Provide the (x, y) coordinate of the cell's center where the given text is located.  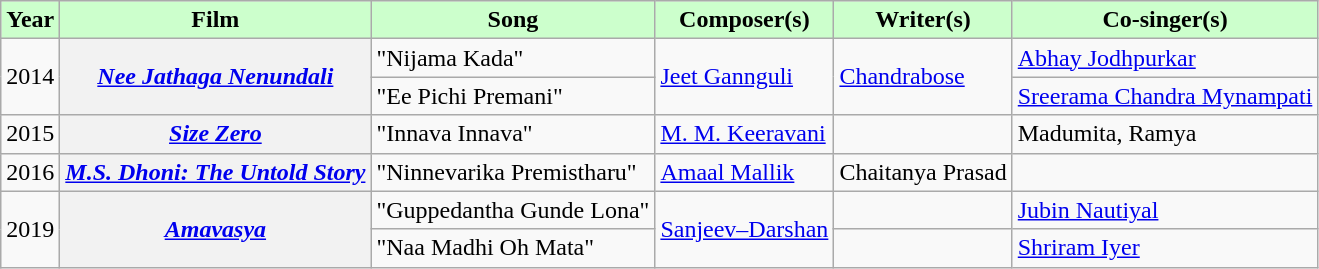
2016 (30, 172)
"Naa Madhi Oh Mata" (513, 248)
Nee Jathaga Nenundali (216, 77)
Co-singer(s) (1165, 20)
Madumita, Ramya (1165, 134)
Jeet Gannguli (744, 77)
"Innava Innava" (513, 134)
Amavasya (216, 229)
Sreerama Chandra Mynampati (1165, 96)
"Ninnevarika Premistharu" (513, 172)
Year (30, 20)
Composer(s) (744, 20)
2019 (30, 229)
Writer(s) (923, 20)
M.S. Dhoni: The Untold Story (216, 172)
Amaal Mallik (744, 172)
"Nijama Kada" (513, 58)
M. M. Keeravani (744, 134)
Abhay Jodhpurkar (1165, 58)
"Guppedantha Gunde Lona" (513, 210)
Film (216, 20)
2014 (30, 77)
Song (513, 20)
Chandrabose (923, 77)
Chaitanya Prasad (923, 172)
Jubin Nautiyal (1165, 210)
Size Zero (216, 134)
"Ee Pichi Premani" (513, 96)
2015 (30, 134)
Shriram Iyer (1165, 248)
Sanjeev–Darshan (744, 229)
